Detect which cell encompasses the target text, then output its [x, y] center coordinate. 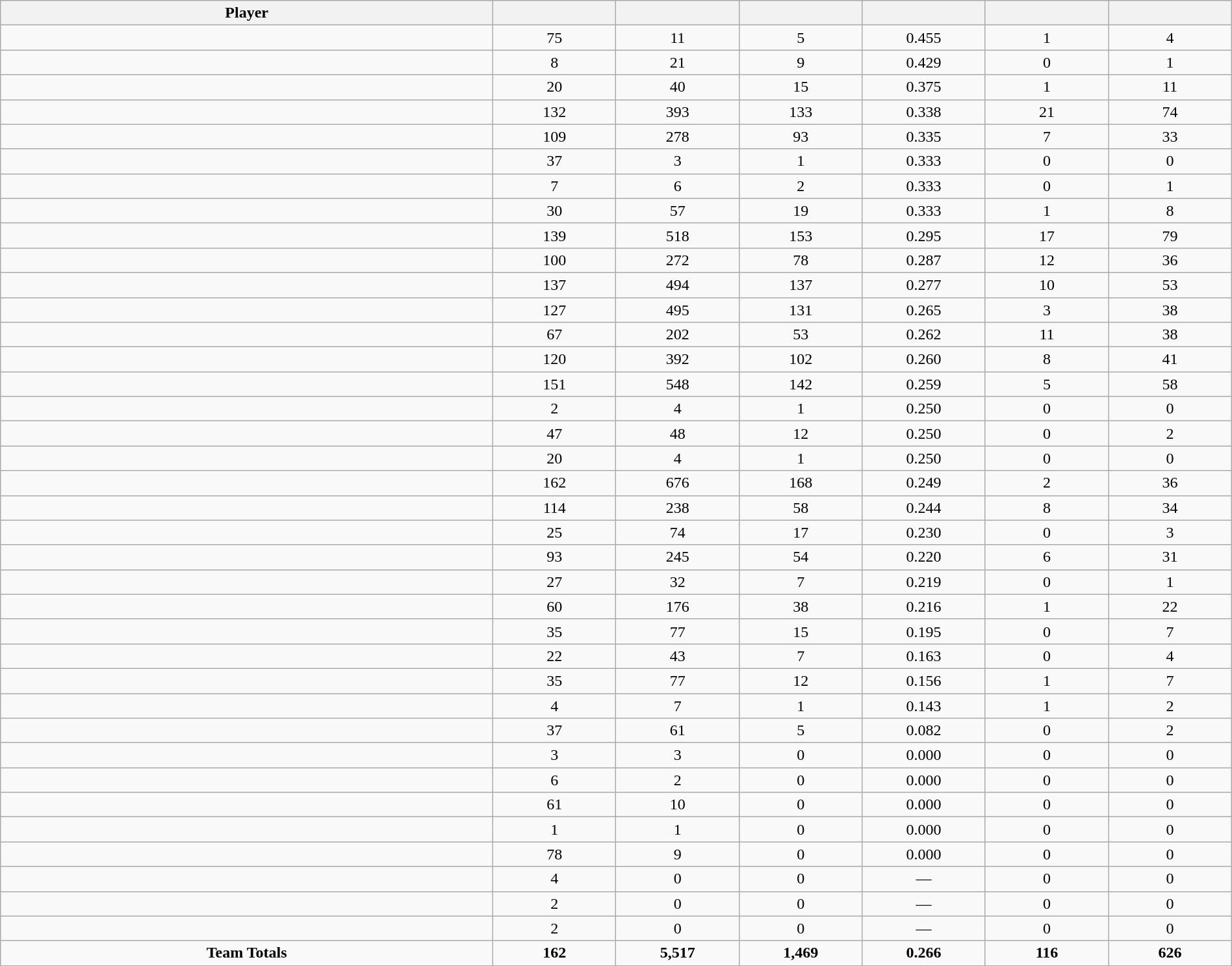
120 [555, 359]
116 [1046, 953]
0.260 [924, 359]
57 [677, 211]
393 [677, 112]
5,517 [677, 953]
40 [677, 87]
168 [801, 483]
79 [1170, 235]
0.429 [924, 62]
75 [555, 38]
151 [555, 384]
0.082 [924, 731]
0.265 [924, 310]
548 [677, 384]
48 [677, 434]
0.143 [924, 705]
202 [677, 335]
1,469 [801, 953]
0.195 [924, 631]
67 [555, 335]
114 [555, 508]
0.295 [924, 235]
30 [555, 211]
0.338 [924, 112]
102 [801, 359]
245 [677, 557]
272 [677, 260]
132 [555, 112]
0.230 [924, 532]
176 [677, 607]
494 [677, 285]
0.220 [924, 557]
0.259 [924, 384]
47 [555, 434]
495 [677, 310]
0.216 [924, 607]
27 [555, 582]
100 [555, 260]
34 [1170, 508]
33 [1170, 137]
0.262 [924, 335]
0.163 [924, 656]
0.249 [924, 483]
60 [555, 607]
0.287 [924, 260]
127 [555, 310]
392 [677, 359]
31 [1170, 557]
0.219 [924, 582]
25 [555, 532]
Player [247, 13]
0.455 [924, 38]
131 [801, 310]
0.277 [924, 285]
676 [677, 483]
32 [677, 582]
41 [1170, 359]
54 [801, 557]
518 [677, 235]
109 [555, 137]
Team Totals [247, 953]
43 [677, 656]
0.335 [924, 137]
133 [801, 112]
142 [801, 384]
19 [801, 211]
0.244 [924, 508]
0.375 [924, 87]
0.266 [924, 953]
626 [1170, 953]
238 [677, 508]
153 [801, 235]
0.156 [924, 681]
139 [555, 235]
278 [677, 137]
